Pinpoint the cell where the given text exists, returning its [X, Y] midpoint coordinate. 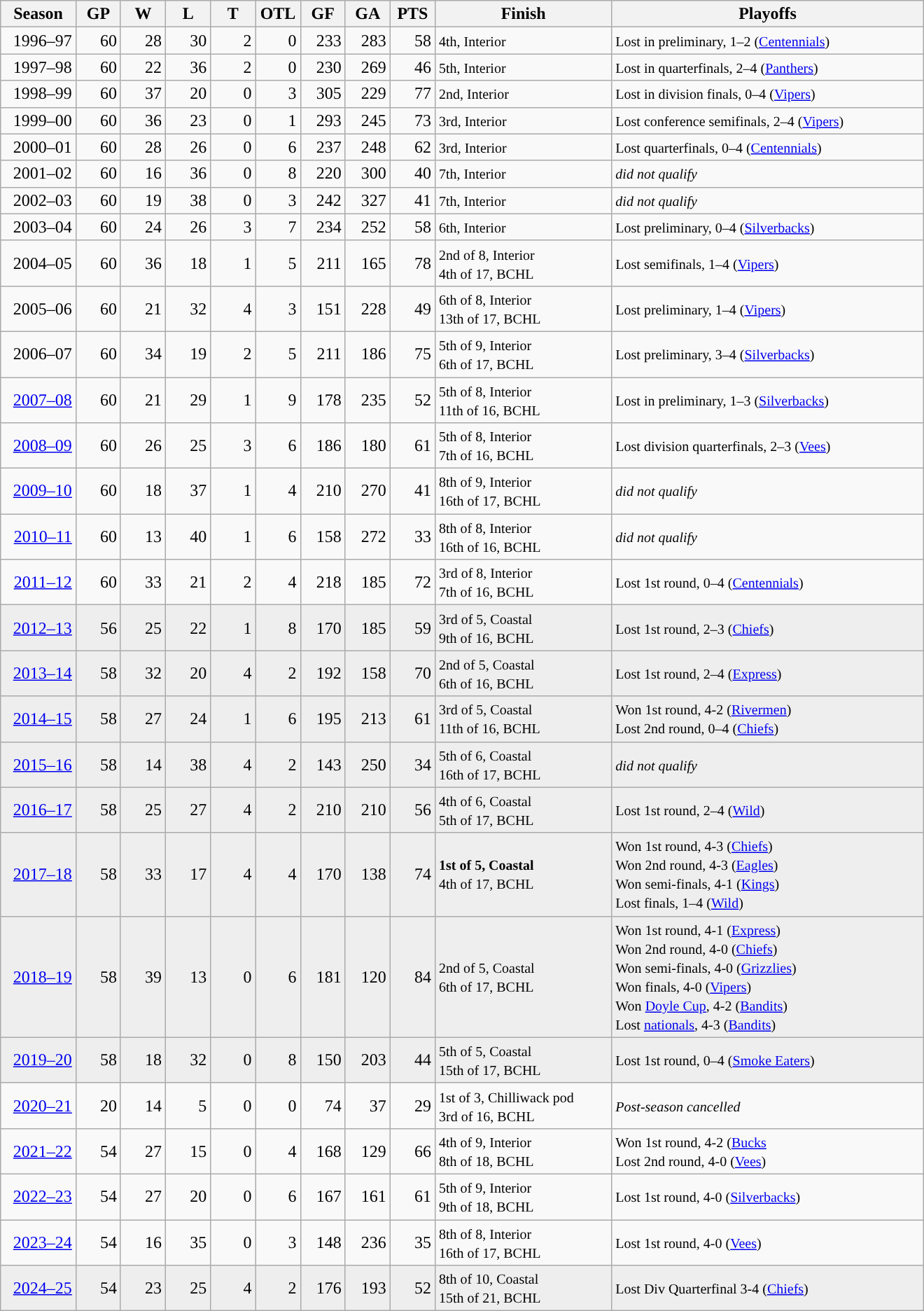
2008–09 [38, 445]
5th of 9, Interior9th of 18, BCHL [524, 1196]
Post-season cancelled [767, 1105]
2nd of 5, Coastal6th of 17, BCHL [524, 976]
Won 1st round, 4-3 (Chiefs)Won 2nd round, 4-3 (Eagles)Won semi-finals, 4-1 (Kings)Lost finals, 1–4 (Wild) [767, 874]
Lost 1st round, 0–4 (Smoke Eaters) [767, 1060]
248 [367, 147]
L [188, 14]
Lost preliminary, 1–4 (Vipers) [767, 308]
5th of 5, Coastal15th of 17, BCHL [524, 1060]
168 [323, 1151]
Playoffs [767, 14]
3rd of 5, Coastal9th of 16, BCHL [524, 627]
8th of 8, Interior16th of 17, BCHL [524, 1242]
2013–14 [38, 674]
193 [367, 1289]
2002–03 [38, 200]
233 [323, 41]
167 [323, 1196]
Season [38, 14]
195 [323, 719]
3rd of 8, Interior7th of 16, BCHL [524, 583]
178 [323, 399]
Lost Div Quarterfinal 3-4 (Chiefs) [767, 1289]
2nd of 8, Interior4th of 17, BCHL [524, 263]
5th of 8, Interior7th of 16, BCHL [524, 445]
270 [367, 492]
138 [367, 874]
2005–06 [38, 308]
W [143, 14]
2022–23 [38, 1196]
5th of 8, Interior11th of 16, BCHL [524, 399]
2009–10 [38, 492]
49 [412, 308]
2012–13 [38, 627]
30 [188, 41]
5th, Interior [524, 67]
2020–21 [38, 1105]
220 [323, 174]
1996–97 [38, 41]
2001–02 [38, 174]
15 [188, 1151]
Lost semifinals, 1–4 (Vipers) [767, 263]
4th of 6, Coastal5th of 17, BCHL [524, 810]
1999–00 [38, 120]
242 [323, 200]
46 [412, 67]
77 [412, 94]
GP [98, 14]
151 [323, 308]
2017–18 [38, 874]
Lost preliminary, 0–4 (Silverbacks) [767, 227]
143 [323, 765]
2024–25 [38, 1289]
Lost 1st round, 4-0 (Silverbacks) [767, 1196]
Finish [524, 14]
2003–04 [38, 227]
245 [367, 120]
327 [367, 200]
2007–08 [38, 399]
T [233, 14]
4th, Interior [524, 41]
72 [412, 583]
180 [367, 445]
62 [412, 147]
Won 1st round, 4-2 (BucksLost 2nd round, 4-0 (Vees) [767, 1151]
150 [323, 1060]
2016–17 [38, 810]
272 [367, 536]
228 [367, 308]
148 [323, 1242]
Lost 1st round, 2–4 (Express) [767, 674]
4th of 9, Interior8th of 18, BCHL [524, 1151]
176 [323, 1289]
2000–01 [38, 147]
2023–24 [38, 1242]
Lost preliminary, 3–4 (Silverbacks) [767, 354]
8th of 9, Interior16th of 17, BCHL [524, 492]
5th of 6, Coastal16th of 17, BCHL [524, 765]
Lost conference semifinals, 2–4 (Vipers) [767, 120]
234 [323, 227]
Won 1st round, 4-2 (Rivermen)Lost 2nd round, 0–4 (Chiefs) [767, 719]
2019–20 [38, 1060]
84 [412, 976]
269 [367, 67]
2nd, Interior [524, 94]
75 [412, 354]
1998–99 [38, 94]
293 [323, 120]
59 [412, 627]
1st of 5, Coastal4th of 17, BCHL [524, 874]
2004–05 [38, 263]
2006–07 [38, 354]
Lost 1st round, 2–3 (Chiefs) [767, 627]
78 [412, 263]
213 [367, 719]
129 [367, 1151]
2nd of 5, Coastal6th of 16, BCHL [524, 674]
230 [323, 67]
44 [412, 1060]
181 [323, 976]
218 [323, 583]
203 [367, 1060]
39 [143, 976]
Lost 1st round, 0–4 (Centennials) [767, 583]
2021–22 [38, 1151]
5th of 9, Interior6th of 17, BCHL [524, 354]
237 [323, 147]
3rd of 5, Coastal11th of 16, BCHL [524, 719]
235 [367, 399]
2011–12 [38, 583]
17 [188, 874]
Lost in quarterfinals, 2–4 (Panthers) [767, 67]
Lost quarterfinals, 0–4 (Centennials) [767, 147]
70 [412, 674]
Lost division quarterfinals, 2–3 (Vees) [767, 445]
161 [367, 1196]
7 [278, 227]
66 [412, 1151]
PTS [412, 14]
2014–15 [38, 719]
305 [323, 94]
GA [367, 14]
165 [367, 263]
252 [367, 227]
250 [367, 765]
9 [278, 399]
6th of 8, Interior13th of 17, BCHL [524, 308]
236 [367, 1242]
OTL [278, 14]
229 [367, 94]
Lost 1st round, 2–4 (Wild) [767, 810]
192 [323, 674]
300 [367, 174]
73 [412, 120]
283 [367, 41]
2010–11 [38, 536]
Lost in preliminary, 1–3 (Silverbacks) [767, 399]
8th of 8, Interior16th of 16, BCHL [524, 536]
1997–98 [38, 67]
120 [367, 976]
Lost in preliminary, 1–2 (Centennials) [767, 41]
GF [323, 14]
6th, Interior [524, 227]
8th of 10, Coastal15th of 21, BCHL [524, 1289]
Lost 1st round, 4-0 (Vees) [767, 1242]
2018–19 [38, 976]
2015–16 [38, 765]
Lost in division finals, 0–4 (Vipers) [767, 94]
1st of 3, Chilliwack pod3rd of 16, BCHL [524, 1105]
